Return [X, Y] of the center of cell containing provided text 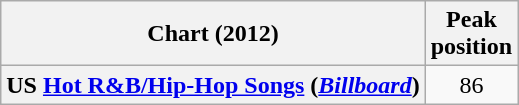
US Hot R&B/Hip-Hop Songs (Billboard) [213, 85]
Chart (2012) [213, 34]
86 [471, 85]
Peakposition [471, 34]
